For the text-containing cell, return its midpoint in (x, y) coordinate format. 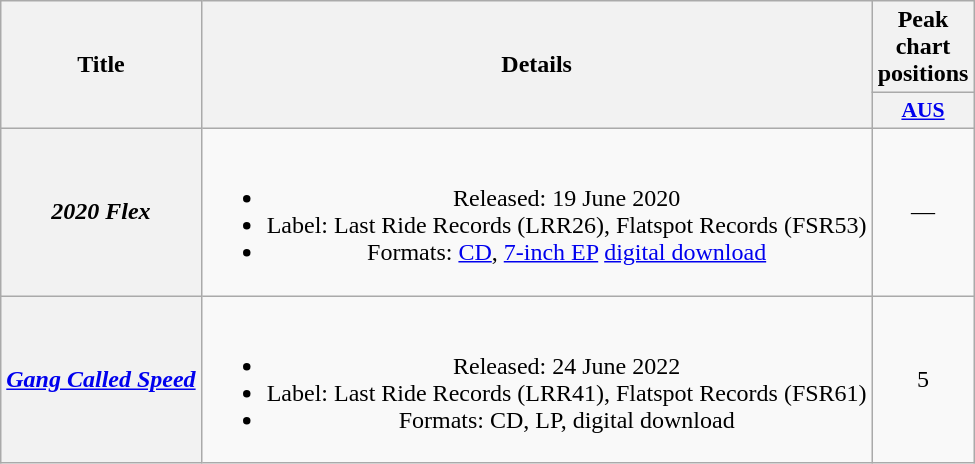
Title (101, 65)
Peak chart positions (923, 47)
2020 Flex (101, 212)
Gang Called Speed (101, 380)
Released: 19 June 2020Label: Last Ride Records (LRR26), Flatspot Records (FSR53)Formats: CD, 7-inch EP digital download (536, 212)
Details (536, 65)
AUS (923, 111)
Released: 24 June 2022Label: Last Ride Records (LRR41), Flatspot Records (FSR61)Formats: CD, LP, digital download (536, 380)
5 (923, 380)
— (923, 212)
